For the text-containing cell, return its midpoint in [X, Y] coordinate format. 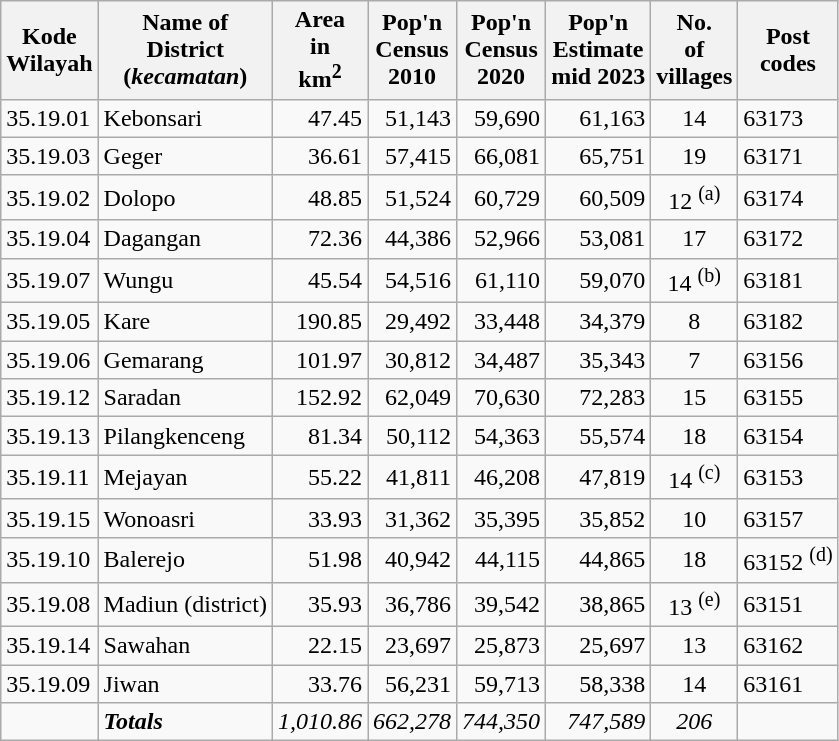
190.85 [320, 322]
52,966 [502, 239]
Madiun (district) [185, 604]
Mejayan [185, 478]
35.19.06 [50, 360]
23,697 [412, 646]
63151 [788, 604]
10 [694, 518]
35.19.12 [50, 398]
56,231 [412, 684]
31,362 [412, 518]
44,386 [412, 239]
81.34 [320, 436]
63154 [788, 436]
25,697 [598, 646]
22.15 [320, 646]
72,283 [598, 398]
662,278 [412, 722]
Wungu [185, 280]
206 [694, 722]
63171 [788, 156]
50,112 [412, 436]
41,811 [412, 478]
53,081 [598, 239]
38,865 [598, 604]
35.19.10 [50, 560]
60,729 [502, 198]
25,873 [502, 646]
Name ofDistrict(kecamatan) [185, 50]
35.19.09 [50, 684]
59,713 [502, 684]
34,379 [598, 322]
63174 [788, 198]
63155 [788, 398]
Balerejo [185, 560]
30,812 [412, 360]
59,690 [502, 118]
65,751 [598, 156]
101.97 [320, 360]
Sawahan [185, 646]
35.19.04 [50, 239]
72.36 [320, 239]
13 (e) [694, 604]
40,942 [412, 560]
14 (c) [694, 478]
35,343 [598, 360]
63161 [788, 684]
47.45 [320, 118]
63173 [788, 118]
62,049 [412, 398]
70,630 [502, 398]
63172 [788, 239]
58,338 [598, 684]
29,492 [412, 322]
Dagangan [185, 239]
51.98 [320, 560]
35,395 [502, 518]
35.19.01 [50, 118]
Jiwan [185, 684]
Pilangkenceng [185, 436]
Pop'nCensus2020 [502, 50]
Wonoasri [185, 518]
Pop'nCensus2010 [412, 50]
60,509 [598, 198]
152.92 [320, 398]
Kode Wilayah [50, 50]
744,350 [502, 722]
63156 [788, 360]
61,163 [598, 118]
Area in km2 [320, 50]
35.19.08 [50, 604]
51,143 [412, 118]
19 [694, 156]
35.19.05 [50, 322]
12 (a) [694, 198]
45.54 [320, 280]
46,208 [502, 478]
44,865 [598, 560]
13 [694, 646]
47,819 [598, 478]
39,542 [502, 604]
14 (b) [694, 280]
55,574 [598, 436]
55.22 [320, 478]
1,010.86 [320, 722]
59,070 [598, 280]
35.19.03 [50, 156]
Geger [185, 156]
Postcodes [788, 50]
No.ofvillages [694, 50]
33.76 [320, 684]
33.93 [320, 518]
17 [694, 239]
Dolopo [185, 198]
54,363 [502, 436]
15 [694, 398]
51,524 [412, 198]
63157 [788, 518]
35.19.02 [50, 198]
8 [694, 322]
63153 [788, 478]
35.19.13 [50, 436]
63152 (d) [788, 560]
35.19.07 [50, 280]
7 [694, 360]
35.19.15 [50, 518]
61,110 [502, 280]
35.19.14 [50, 646]
33,448 [502, 322]
63182 [788, 322]
Saradan [185, 398]
747,589 [598, 722]
36,786 [412, 604]
57,415 [412, 156]
35.93 [320, 604]
63162 [788, 646]
34,487 [502, 360]
Kebonsari [185, 118]
44,115 [502, 560]
48.85 [320, 198]
35.19.11 [50, 478]
36.61 [320, 156]
Pop'nEstimatemid 2023 [598, 50]
35,852 [598, 518]
66,081 [502, 156]
Kare [185, 322]
Gemarang [185, 360]
63181 [788, 280]
Totals [185, 722]
54,516 [412, 280]
